From the cell containing the given text, extract its center point as [X, Y] coordinate. 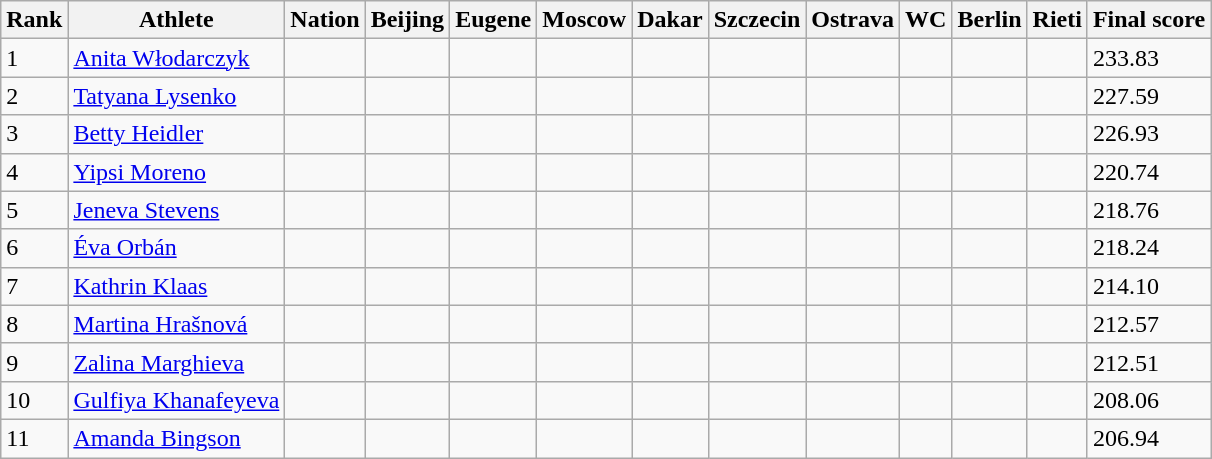
Rieti [1057, 20]
Amanda Bingson [176, 438]
Yipsi Moreno [176, 172]
Kathrin Klaas [176, 286]
206.94 [1148, 438]
6 [34, 248]
4 [34, 172]
11 [34, 438]
Rank [34, 20]
Moscow [584, 20]
Jeneva Stevens [176, 210]
220.74 [1148, 172]
218.24 [1148, 248]
Zalina Marghieva [176, 362]
227.59 [1148, 96]
Beijing [407, 20]
2 [34, 96]
218.76 [1148, 210]
Berlin [990, 20]
212.51 [1148, 362]
Tatyana Lysenko [176, 96]
Athlete [176, 20]
208.06 [1148, 400]
Gulfiya Khanafeyeva [176, 400]
3 [34, 134]
Éva Orbán [176, 248]
Dakar [670, 20]
Anita Włodarczyk [176, 58]
9 [34, 362]
Ostrava [853, 20]
10 [34, 400]
Betty Heidler [176, 134]
1 [34, 58]
214.10 [1148, 286]
Martina Hrašnová [176, 324]
Nation [325, 20]
Szczecin [757, 20]
Final score [1148, 20]
233.83 [1148, 58]
8 [34, 324]
226.93 [1148, 134]
5 [34, 210]
WC [926, 20]
212.57 [1148, 324]
7 [34, 286]
Eugene [494, 20]
